Locate the cell with the specified text and output its [x, y] center coordinate. 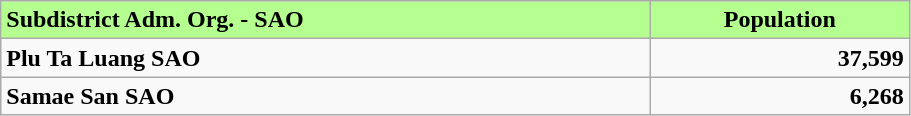
Plu Ta Luang SAO [326, 58]
Subdistrict Adm. Org. - SAO [326, 20]
37,599 [780, 58]
Samae San SAO [326, 96]
6,268 [780, 96]
Population [780, 20]
